Extract the (x, y) coordinate from the center of the cell holding the provided text.  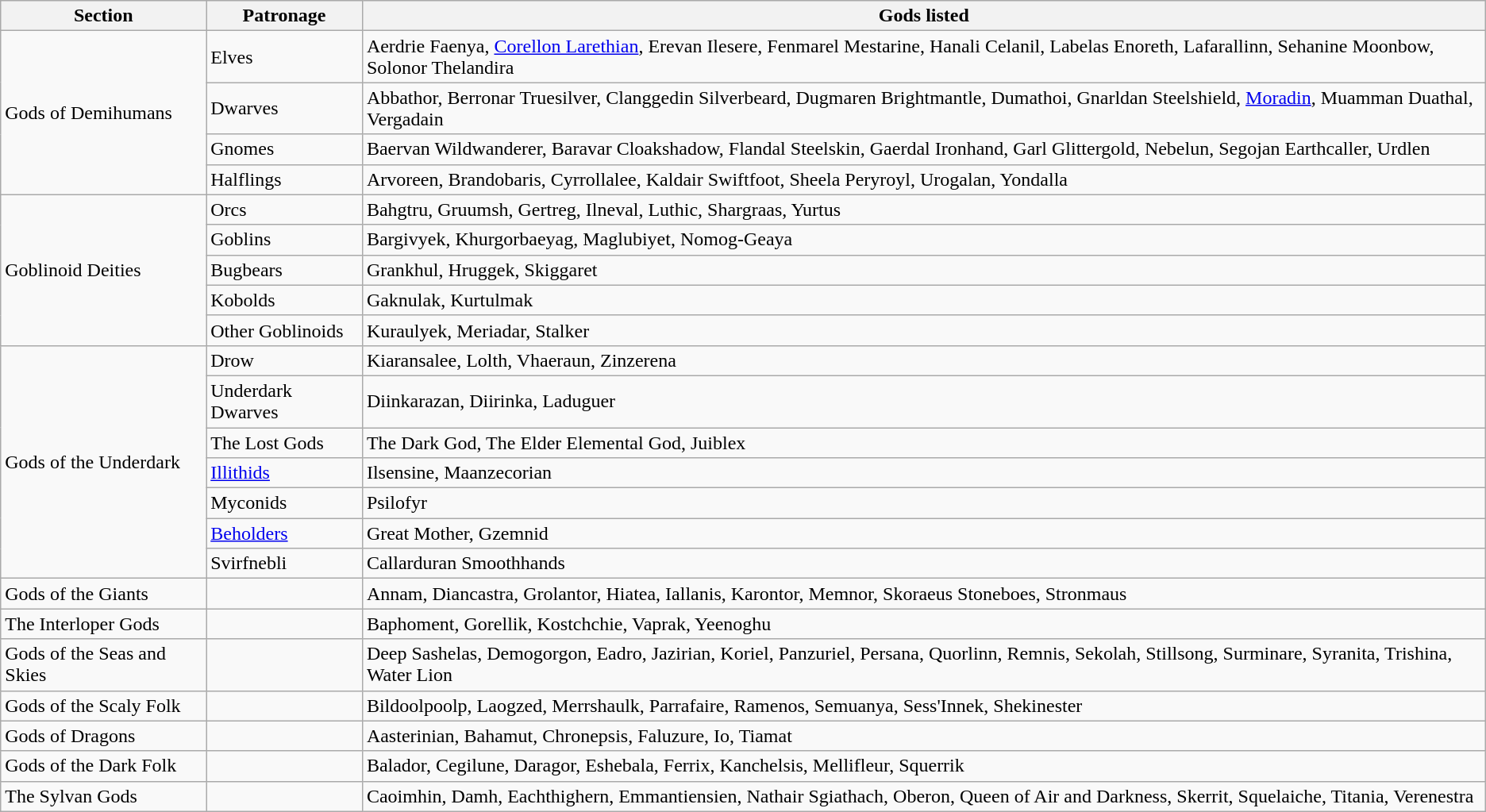
Aasterinian, Bahamut, Chronepsis, Faluzure, Io, Tiamat (924, 736)
Goblins (284, 240)
Great Mother, Gzemnid (924, 533)
Ilsensine, Maanzecorian (924, 473)
Callarduran Smoothhands (924, 564)
Kuraulyek, Meriadar, Stalker (924, 330)
Diinkarazan, Diirinka, Laduguer (924, 402)
Beholders (284, 533)
Gaknulak, Kurtulmak (924, 300)
Gods of the Dark Folk (103, 766)
Gods of Dragons (103, 736)
Gnomes (284, 149)
Elves (284, 57)
Section (103, 16)
Annam, Diancastra, Grolantor, Hiatea, Iallanis, Karontor, Memnor, Skoraeus Stoneboes, Stronmaus (924, 594)
Psilofyr (924, 503)
Orcs (284, 210)
Bargivyek, Khurgorbaeyag, Maglubiyet, Nomog-Geaya (924, 240)
The Sylvan Gods (103, 796)
Grankhul, Hruggek, Skiggaret (924, 270)
Abbathor, Berronar Truesilver, Clanggedin Silverbeard, Dugmaren Brightmantle, Dumathoi, Gnarldan Steelshield, Moradin, Muamman Duathal, Vergadain (924, 108)
Baervan Wildwanderer, Baravar Cloakshadow, Flandal Steelskin, Gaerdal Ironhand, Garl Glittergold, Nebelun, Segojan Earthcaller, Urdlen (924, 149)
Dwarves (284, 108)
Bahgtru, Gruumsh, Gertreg, Ilneval, Luthic, Shargraas, Yurtus (924, 210)
Arvoreen, Brandobaris, Cyrrollalee, Kaldair Swiftfoot, Sheela Peryroyl, Urogalan, Yondalla (924, 179)
The Dark God, The Elder Elemental God, Juiblex (924, 442)
Halflings (284, 179)
Gods listed (924, 16)
Balador, Cegilune, Daragor, Eshebala, Ferrix, Kanchelsis, Mellifleur, Squerrik (924, 766)
Illithids (284, 473)
Baphoment, Gorellik, Kostchchie, Vaprak, Yeenoghu (924, 624)
Gods of the Seas and Skies (103, 665)
Other Goblinoids (284, 330)
Underdark Dwarves (284, 402)
Patronage (284, 16)
Gods of the Underdark (103, 462)
Drow (284, 360)
Kiaransalee, Lolth, Vhaeraun, Zinzerena (924, 360)
Gods of the Scaly Folk (103, 706)
Myconids (284, 503)
Bugbears (284, 270)
Gods of the Giants (103, 594)
Svirfnebli (284, 564)
Kobolds (284, 300)
The Lost Gods (284, 442)
Gods of Demihumans (103, 113)
Goblinoid Deities (103, 270)
The Interloper Gods (103, 624)
Bildoolpoolp, Laogzed, Merrshaulk, Parrafaire, Ramenos, Semuanya, Sess'Innek, Shekinester (924, 706)
Caoimhin, Damh, Eachthighern, Emmantiensien, Nathair Sgiathach, Oberon, Queen of Air and Darkness, Skerrit, Squelaiche, Titania, Verenestra (924, 796)
